Scan for the cell matching the given text and deliver its (x, y) coordinate at center. 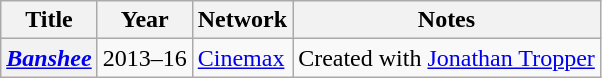
2013–16 (144, 58)
Created with Jonathan Tropper (447, 58)
Notes (447, 20)
Year (144, 20)
Network (242, 20)
Cinemax (242, 58)
Banshee (49, 58)
Title (49, 20)
